Search for the cell housing the specified text and yield its (x, y) center coordinate. 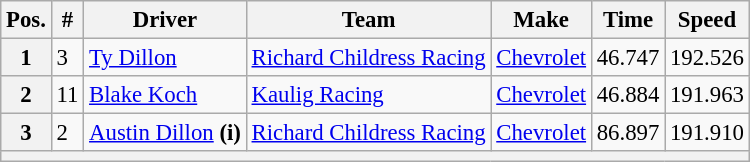
1 (26, 58)
191.963 (708, 95)
Blake Koch (165, 95)
# (68, 20)
11 (68, 95)
192.526 (708, 58)
Speed (708, 20)
Austin Dillon (i) (165, 133)
191.910 (708, 133)
Team (368, 20)
Ty Dillon (165, 58)
46.884 (628, 95)
Driver (165, 20)
Time (628, 20)
46.747 (628, 58)
86.897 (628, 133)
Pos. (26, 20)
Make (541, 20)
Kaulig Racing (368, 95)
